Return (X, Y) of the center of cell containing provided text 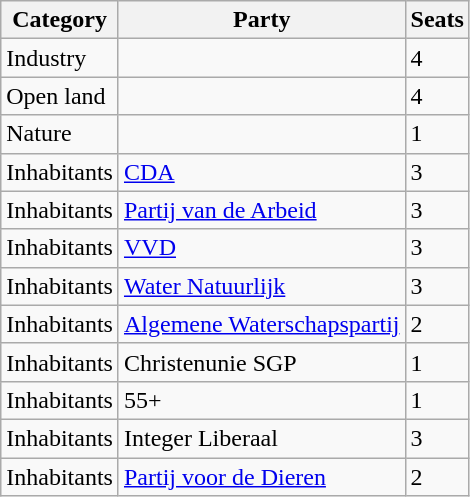
Party (262, 20)
Open land (60, 96)
Seats (437, 20)
Christenunie SGP (262, 362)
55+ (262, 400)
Category (60, 20)
Nature (60, 134)
Water Natuurlijk (262, 286)
Industry (60, 58)
Algemene Waterschapspartij (262, 324)
Partij van de Arbeid (262, 210)
VVD (262, 248)
CDA (262, 172)
Partij voor de Dieren (262, 477)
Integer Liberaal (262, 438)
